From the cell containing the given text, extract its center point as [x, y] coordinate. 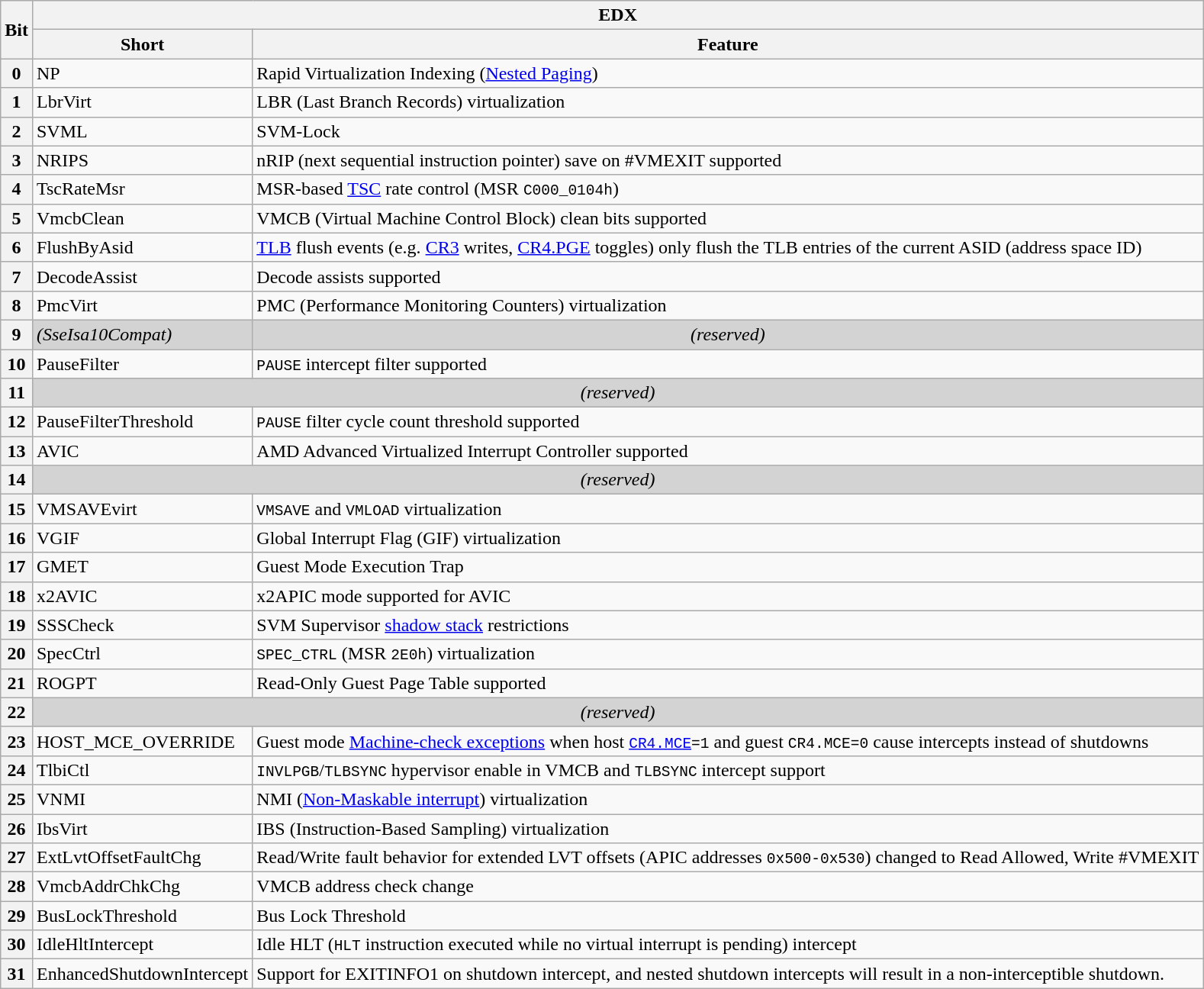
Idle HLT (HLT instruction executed while no virtual interrupt is pending) intercept [728, 945]
Bus Lock Threshold [728, 916]
TlbiCtl [142, 770]
24 [17, 770]
SpecCtrl [142, 654]
8 [17, 305]
Rapid Virtualization Indexing (Nested Paging) [728, 73]
PauseFilter­Threshold [142, 422]
VMCB (Virtual Machine Control Block) clean bits supported [728, 218]
PmcVirt [142, 305]
INVLPGB/TLBSYNC hypervisor enable in VMCB and TLBSYNC intercept support [728, 770]
GMET [142, 567]
EDX [617, 15]
VmcbClean [142, 218]
13 [17, 451]
VmcbAddr­ChkChg [142, 887]
1 [17, 102]
4 [17, 189]
x2AVIC [142, 596]
2 [17, 131]
SVML [142, 131]
Short [142, 44]
27 [17, 858]
26 [17, 828]
SVM-Lock [728, 131]
6 [17, 247]
9 [17, 334]
DecodeAssist [142, 276]
16 [17, 538]
21 [17, 683]
SVM Supervisor shadow stack restrictions [728, 625]
NP [142, 73]
nRIP (next sequential instruction pointer) save on #VMEXIT supported [728, 160]
18 [17, 596]
AVIC [142, 451]
17 [17, 567]
25 [17, 799]
ROGPT [142, 683]
PMC (Performance Monitoring Counters) virtualization [728, 305]
15 [17, 509]
BusLock­Threshold [142, 916]
Read/Write fault behavior for extended LVT offsets (APIC addresses 0x500-0x530) changed to Read Allowed, Write #VMEXIT [728, 858]
23 [17, 741]
5 [17, 218]
VMSAVEvirt [142, 509]
HOST_MCE_­OVERRIDE [142, 741]
30 [17, 945]
0 [17, 73]
x2APIC mode supported for AVIC [728, 596]
FlushByAsid [142, 247]
VMCB address check change [728, 887]
VNMI [142, 799]
PAUSE intercept filter supported [728, 364]
VGIF [142, 538]
11 [17, 393]
31 [17, 974]
28 [17, 887]
(SseIsa10Compat) [142, 334]
Enhanced­Shutdown­Intercept [142, 974]
20 [17, 654]
PauseFilter [142, 364]
14 [17, 480]
PAUSE filter cycle count threshold supported [728, 422]
IdleHlt­Intercept [142, 945]
Decode assists supported [728, 276]
Bit [17, 30]
22 [17, 712]
10 [17, 364]
29 [17, 916]
IBS (Instruction-Based Sampling) virtualization [728, 828]
MSR-based TSC rate control (MSR C000_0104h) [728, 189]
AMD Advanced Virtualized Interrupt Controller supported [728, 451]
Guest Mode Execution Trap [728, 567]
Global Interrupt Flag (GIF) virtualization [728, 538]
12 [17, 422]
NMI (Non-Maskable interrupt) virtualization [728, 799]
SPEC_CTRL (MSR 2E0h) virtualization [728, 654]
LBR (Last Branch Records) virtualization [728, 102]
LbrVirt [142, 102]
TLB flush events (e.g. CR3 writes, CR4.PGE toggles) only flush the TLB entries of the current ASID (address space ID) [728, 247]
Support for EXITINFO1 on shutdown intercept, and nested shutdown intercepts will result in a non-interceptible shutdown. [728, 974]
3 [17, 160]
7 [17, 276]
NRIPS [142, 160]
ExtLvtOffset­FaultChg [142, 858]
Feature [728, 44]
TscRateMsr [142, 189]
Read-Only Guest Page Table supported [728, 683]
Guest mode Machine-check exceptions when host CR4.MCE=1 and guest CR4.MCE=0 cause intercepts instead of shutdowns [728, 741]
19 [17, 625]
VMSAVE and VMLOAD virtualization [728, 509]
SSSCheck [142, 625]
IbsVirt [142, 828]
